Locate the cell with the specified text and output its [x, y] center coordinate. 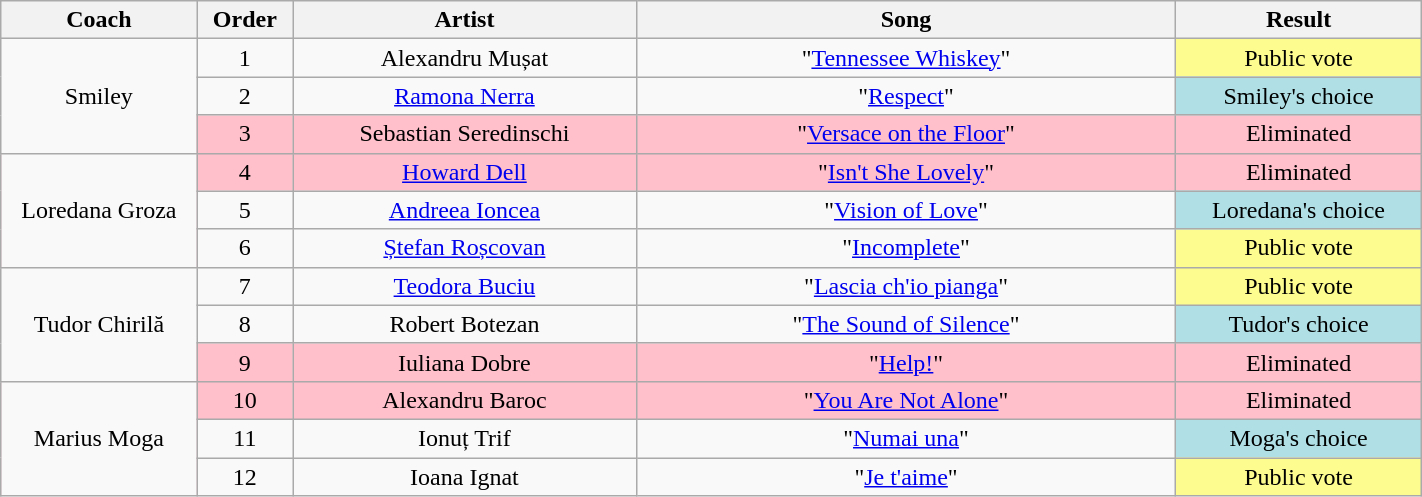
Tudor Chirilă [99, 324]
"Isn't She Lovely" [906, 172]
12 [245, 477]
9 [245, 362]
"Je t'aime" [906, 477]
Robert Botezan [464, 324]
Sebastian Seredinschi [464, 134]
"Incomplete" [906, 248]
Howard Dell [464, 172]
11 [245, 438]
Andreea Ioncea [464, 210]
Alexandru Baroc [464, 400]
Marius Moga [99, 438]
6 [245, 248]
Teodora Buciu [464, 286]
Ștefan Roșcovan [464, 248]
"Vision of Love" [906, 210]
Smiley [99, 96]
8 [245, 324]
"Tennessee Whiskey" [906, 58]
"Versace on the Floor" [906, 134]
Iuliana Dobre [464, 362]
2 [245, 96]
Smiley's choice [1298, 96]
Tudor's choice [1298, 324]
Coach [99, 20]
10 [245, 400]
Moga's choice [1298, 438]
Ramona Nerra [464, 96]
7 [245, 286]
Result [1298, 20]
5 [245, 210]
"Respect" [906, 96]
"You Are Not Alone" [906, 400]
Ioana Ignat [464, 477]
Alexandru Mușat [464, 58]
Artist [464, 20]
"Lascia ch'io pianga" [906, 286]
Loredana Groza [99, 210]
4 [245, 172]
Loredana's choice [1298, 210]
3 [245, 134]
"The Sound of Silence" [906, 324]
"Numai una" [906, 438]
Song [906, 20]
Ionuț Trif [464, 438]
1 [245, 58]
Order [245, 20]
"Help!" [906, 362]
